Scan for the cell matching the given text and deliver its [X, Y] coordinate at center. 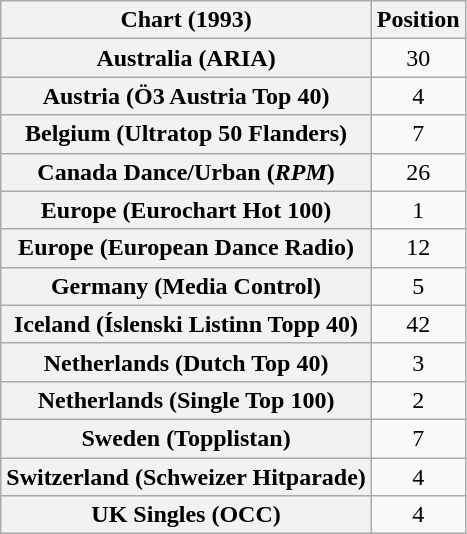
Sweden (Topplistan) [186, 438]
Australia (ARIA) [186, 58]
Canada Dance/Urban (RPM) [186, 172]
Austria (Ö3 Austria Top 40) [186, 96]
Europe (Eurochart Hot 100) [186, 210]
1 [418, 210]
2 [418, 400]
26 [418, 172]
Chart (1993) [186, 20]
Iceland (Íslenski Listinn Topp 40) [186, 324]
Netherlands (Single Top 100) [186, 400]
12 [418, 248]
Netherlands (Dutch Top 40) [186, 362]
Europe (European Dance Radio) [186, 248]
Position [418, 20]
3 [418, 362]
30 [418, 58]
Switzerland (Schweizer Hitparade) [186, 477]
Germany (Media Control) [186, 286]
5 [418, 286]
Belgium (Ultratop 50 Flanders) [186, 134]
UK Singles (OCC) [186, 515]
42 [418, 324]
